For the text-containing cell, return its midpoint in [x, y] coordinate format. 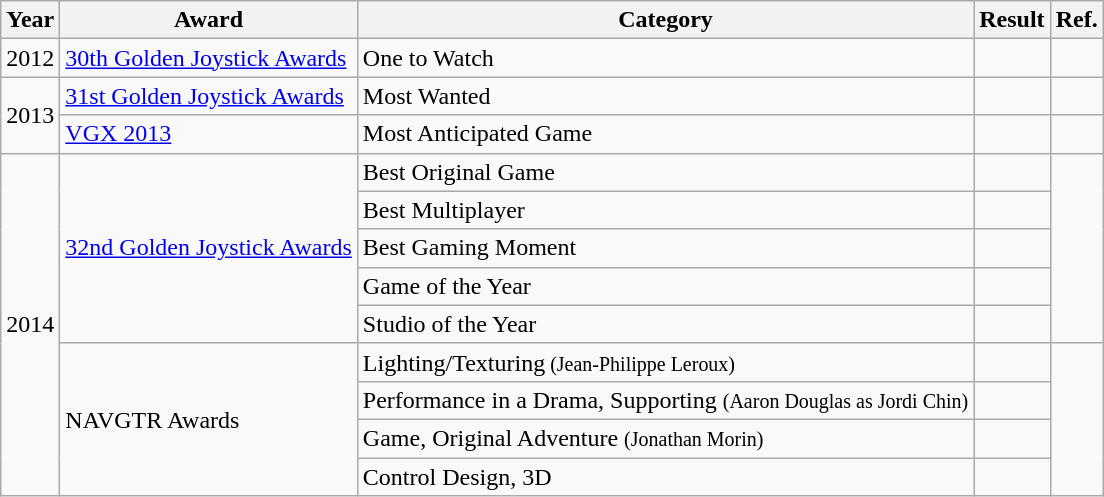
Category [665, 20]
NAVGTR Awards [209, 419]
Ref. [1076, 20]
Best Multiplayer [665, 210]
One to Watch [665, 58]
2013 [30, 115]
Studio of the Year [665, 324]
30th Golden Joystick Awards [209, 58]
32nd Golden Joystick Awards [209, 248]
Best Original Game [665, 172]
Game of the Year [665, 286]
2012 [30, 58]
Most Wanted [665, 96]
Result [1012, 20]
Control Design, 3D [665, 477]
Lighting/Texturing (Jean-Philippe Leroux) [665, 362]
Award [209, 20]
VGX 2013 [209, 134]
Game, Original Adventure (Jonathan Morin) [665, 438]
Performance in a Drama, Supporting (Aaron Douglas as Jordi Chin) [665, 400]
2014 [30, 324]
Year [30, 20]
31st Golden Joystick Awards [209, 96]
Most Anticipated Game [665, 134]
Best Gaming Moment [665, 248]
